From the cell containing the given text, extract its center point as (x, y) coordinate. 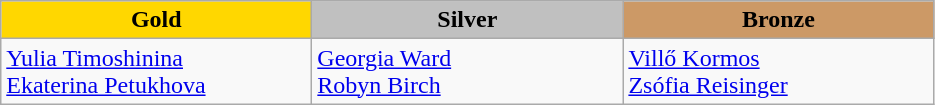
Gold (156, 20)
Silver (468, 20)
Villő Kormos Zsófia Reisinger (778, 72)
Georgia Ward Robyn Birch (468, 72)
Yulia Timoshinina Ekaterina Petukhova (156, 72)
Bronze (778, 20)
